For the text-containing cell, return its midpoint in [x, y] coordinate format. 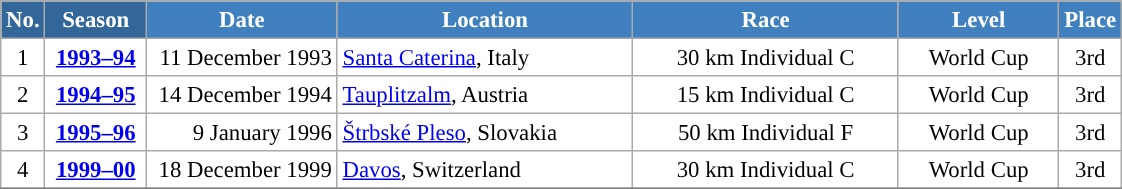
1 [23, 58]
Place [1090, 20]
1994–95 [96, 95]
1995–96 [96, 133]
1993–94 [96, 58]
18 December 1999 [242, 170]
Štrbské Pleso, Slovakia [485, 133]
4 [23, 170]
Season [96, 20]
Race [766, 20]
Tauplitzalm, Austria [485, 95]
Santa Caterina, Italy [485, 58]
Davos, Switzerland [485, 170]
Level [978, 20]
15 km Individual C [766, 95]
50 km Individual F [766, 133]
14 December 1994 [242, 95]
1999–00 [96, 170]
No. [23, 20]
2 [23, 95]
11 December 1993 [242, 58]
Location [485, 20]
Date [242, 20]
3 [23, 133]
9 January 1996 [242, 133]
